Output the [X, Y] coordinate of the center of the cell containing the given text.  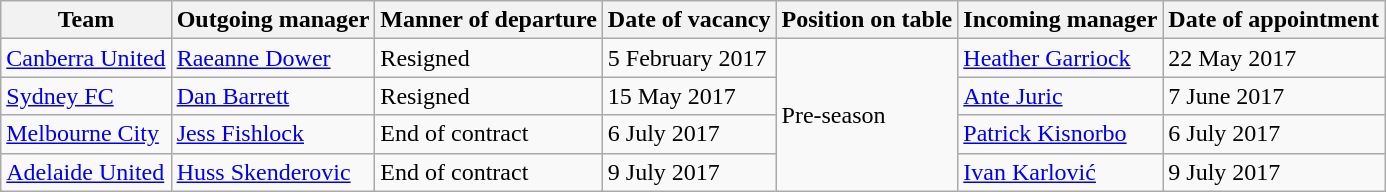
Melbourne City [86, 134]
Canberra United [86, 58]
Manner of departure [488, 20]
Pre-season [867, 115]
7 June 2017 [1274, 96]
Huss Skenderovic [273, 172]
Ante Juric [1060, 96]
Sydney FC [86, 96]
Date of vacancy [689, 20]
Outgoing manager [273, 20]
22 May 2017 [1274, 58]
Jess Fishlock [273, 134]
5 February 2017 [689, 58]
Heather Garriock [1060, 58]
15 May 2017 [689, 96]
Ivan Karlović [1060, 172]
Dan Barrett [273, 96]
Team [86, 20]
Patrick Kisnorbo [1060, 134]
Date of appointment [1274, 20]
Incoming manager [1060, 20]
Adelaide United [86, 172]
Raeanne Dower [273, 58]
Position on table [867, 20]
